Scan for the cell matching the given text and deliver its (x, y) coordinate at center. 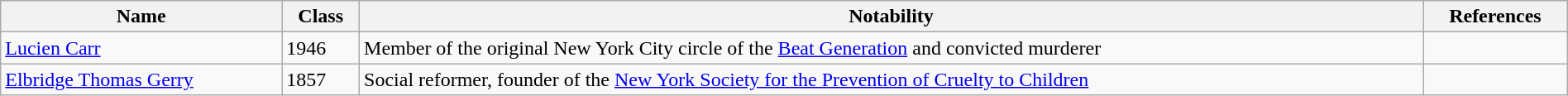
Elbridge Thomas Gerry (141, 79)
1946 (321, 48)
Class (321, 17)
Notability (892, 17)
Member of the original New York City circle of the Beat Generation and convicted murderer (892, 48)
Lucien Carr (141, 48)
1857 (321, 79)
Social reformer, founder of the New York Society for the Prevention of Cruelty to Children (892, 79)
References (1495, 17)
Name (141, 17)
